From the cell containing the given text, extract its center point as (X, Y) coordinate. 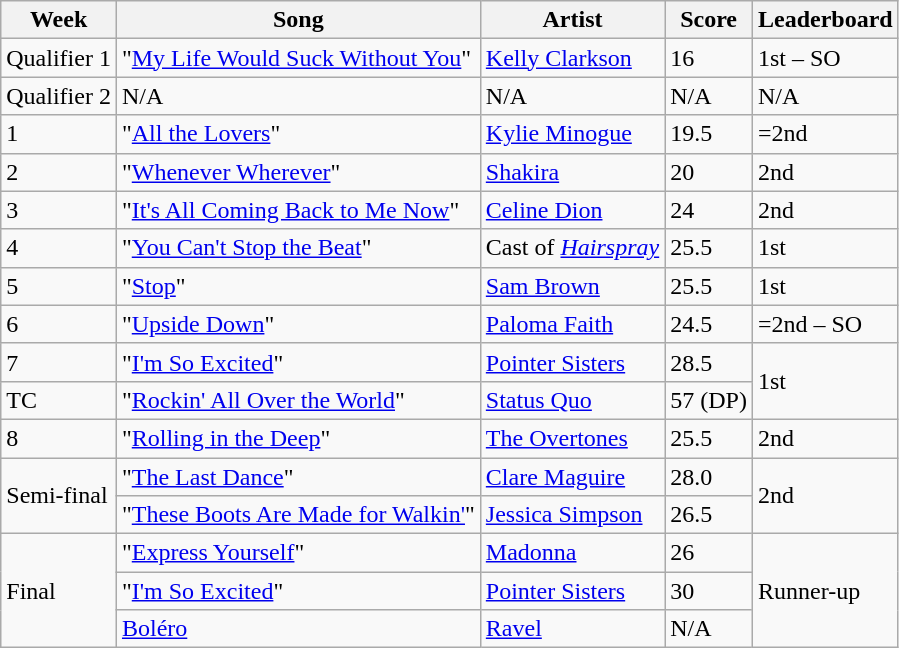
Ravel (572, 629)
"My Life Would Suck Without You" (298, 58)
Boléro (298, 629)
Status Quo (572, 400)
2 (59, 172)
16 (709, 58)
28.5 (709, 362)
Kelly Clarkson (572, 58)
"These Boots Are Made for Walkin'" (298, 515)
"Whenever Wherever" (298, 172)
Final (59, 591)
"Upside Down" (298, 324)
=2nd – SO (825, 324)
1st – SO (825, 58)
57 (DP) (709, 400)
"The Last Dance" (298, 477)
Kylie Minogue (572, 134)
Song (298, 20)
Paloma Faith (572, 324)
Semi-final (59, 496)
8 (59, 438)
"All the Lovers" (298, 134)
6 (59, 324)
7 (59, 362)
Celine Dion (572, 210)
"Express Yourself" (298, 553)
Sam Brown (572, 286)
4 (59, 248)
=2nd (825, 134)
The Overtones (572, 438)
"It's All Coming Back to Me Now" (298, 210)
Clare Maguire (572, 477)
Score (709, 20)
Qualifier 1 (59, 58)
Qualifier 2 (59, 96)
26 (709, 553)
3 (59, 210)
Runner-up (825, 591)
19.5 (709, 134)
"You Can't Stop the Beat" (298, 248)
26.5 (709, 515)
"Stop" (298, 286)
Week (59, 20)
Madonna (572, 553)
24 (709, 210)
28.0 (709, 477)
30 (709, 591)
TC (59, 400)
Artist (572, 20)
Shakira (572, 172)
Leaderboard (825, 20)
1 (59, 134)
Jessica Simpson (572, 515)
24.5 (709, 324)
20 (709, 172)
"Rolling in the Deep" (298, 438)
"Rockin' All Over the World" (298, 400)
Cast of Hairspray (572, 248)
5 (59, 286)
